Provide the (x, y) coordinate of the cell's center where the given text is located.  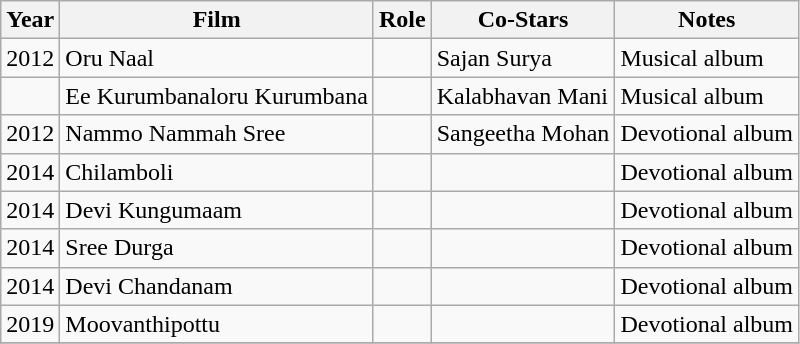
Chilamboli (217, 172)
Ee Kurumbanaloru Kurumbana (217, 96)
Year (30, 20)
Co-Stars (523, 20)
Sajan Surya (523, 58)
Devi Chandanam (217, 286)
Notes (707, 20)
Sangeetha Mohan (523, 134)
Moovanthipottu (217, 324)
Devi Kungumaam (217, 210)
2019 (30, 324)
Sree Durga (217, 248)
Nammo Nammah Sree (217, 134)
Kalabhavan Mani (523, 96)
Role (402, 20)
Film (217, 20)
Oru Naal (217, 58)
